Find where the given text appears and provide that cell's center as (X, Y) coordinate. 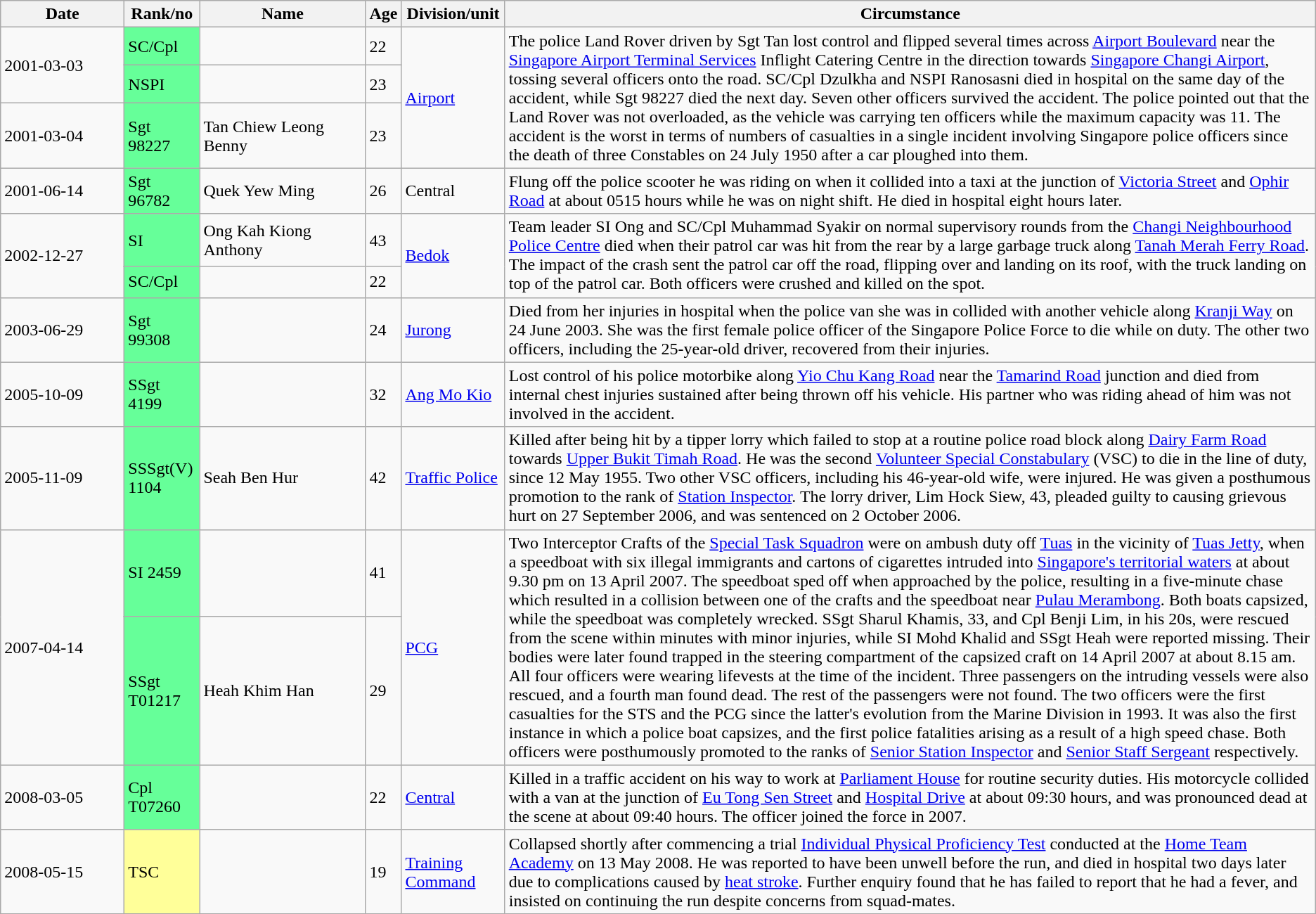
Date (63, 14)
Cpl T07260 (162, 797)
TSC (162, 872)
Airport (453, 98)
Sgt 98227 (162, 136)
Ong Kah Kiong Anthony (283, 240)
Circumstance (910, 14)
2001-03-03 (63, 65)
26 (384, 191)
43 (384, 240)
SI 2459 (162, 573)
Training Command (453, 872)
32 (384, 394)
Sgt 96782 (162, 191)
2003-06-29 (63, 330)
Name (283, 14)
NSPI (162, 84)
Jurong (453, 330)
Sgt 99308 (162, 330)
Ang Mo Kio (453, 394)
Bedok (453, 256)
2001-03-04 (63, 136)
19 (384, 872)
41 (384, 573)
PCG (453, 647)
Quek Yew Ming (283, 191)
Rank/no (162, 14)
2001-06-14 (63, 191)
SSSgt(V) 1104 (162, 478)
2007-04-14 (63, 647)
Age (384, 14)
42 (384, 478)
2005-11-09 (63, 478)
Division/unit (453, 14)
Tan Chiew Leong Benny (283, 136)
SSgt 4199 (162, 394)
Traffic Police (453, 478)
SI (162, 240)
29 (384, 690)
Seah Ben Hur (283, 478)
SSgt T01217 (162, 690)
2008-03-05 (63, 797)
2008-05-15 (63, 872)
2005-10-09 (63, 394)
24 (384, 330)
Heah Khim Han (283, 690)
2002-12-27 (63, 256)
